Capture the cell that displays the provided text and extract its (X, Y) central coordinate. 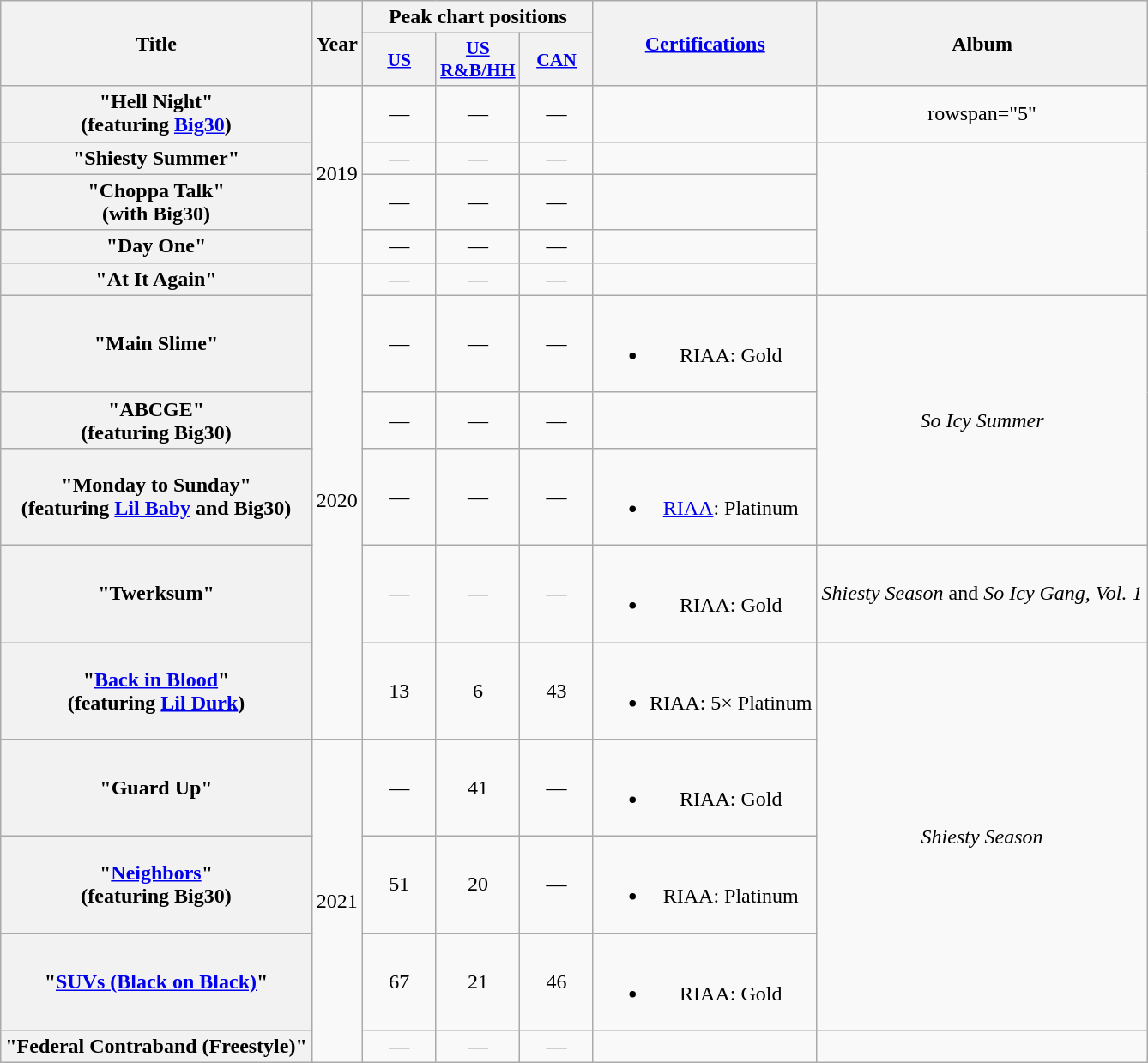
RIAA: 5× Platinum (705, 690)
6 (478, 690)
67 (399, 981)
Title (156, 43)
Shiesty Season (982, 836)
41 (478, 788)
"ABCGE"(featuring Big30) (156, 420)
21 (478, 981)
"SUVs (Black on Black)" (156, 981)
US (399, 60)
"At It Again" (156, 279)
"Back in Blood"(featuring Lil Durk) (156, 690)
CAN (557, 60)
So Icy Summer (982, 420)
"Monday to Sunday"(featuring Lil Baby and Big30) (156, 496)
Year (336, 43)
"Guard Up" (156, 788)
"Day One" (156, 246)
"Neighbors"(featuring Big30) (156, 885)
2021 (336, 901)
46 (557, 981)
"Twerksum" (156, 594)
USR&B/HH (478, 60)
Album (982, 43)
43 (557, 690)
"Hell Night"(featuring Big30) (156, 113)
Shiesty Season and So Icy Gang, Vol. 1 (982, 594)
2020 (336, 501)
20 (478, 885)
51 (399, 885)
Peak chart positions (477, 17)
"Choppa Talk"(with Big30) (156, 202)
Certifications (705, 43)
13 (399, 690)
rowspan="5" (982, 113)
2019 (336, 174)
"Federal Contraband (Freestyle)" (156, 1047)
"Main Slime" (156, 343)
"Shiesty Summer" (156, 158)
